Extract the [x, y] coordinate from the center of the cell holding the provided text.  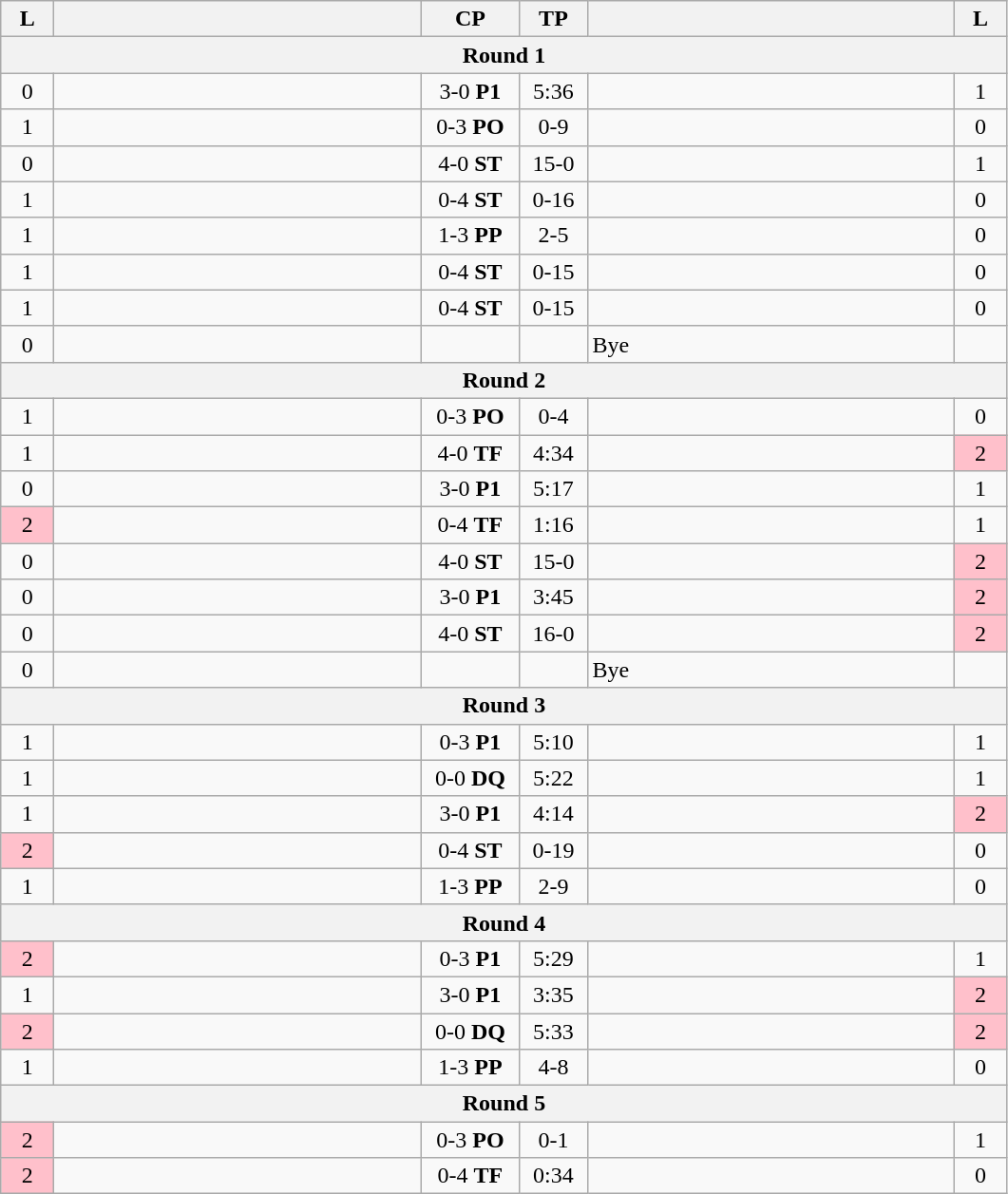
Round 1 [504, 55]
3:35 [553, 995]
2-9 [553, 886]
0-1 [553, 1140]
5:22 [553, 778]
Round 5 [504, 1104]
3:45 [553, 597]
4:14 [553, 814]
0-4 [553, 416]
4-0 TF [470, 453]
0:34 [553, 1176]
0-9 [553, 127]
5:33 [553, 1031]
5:17 [553, 489]
5:10 [553, 742]
CP [470, 19]
5:29 [553, 958]
5:36 [553, 91]
2-5 [553, 236]
Round 4 [504, 922]
16-0 [553, 634]
0-19 [553, 850]
4-8 [553, 1068]
4:34 [553, 453]
Round 3 [504, 706]
1:16 [553, 525]
TP [553, 19]
Round 2 [504, 380]
0-16 [553, 199]
